Scan for the cell matching the given text and deliver its [x, y] coordinate at center. 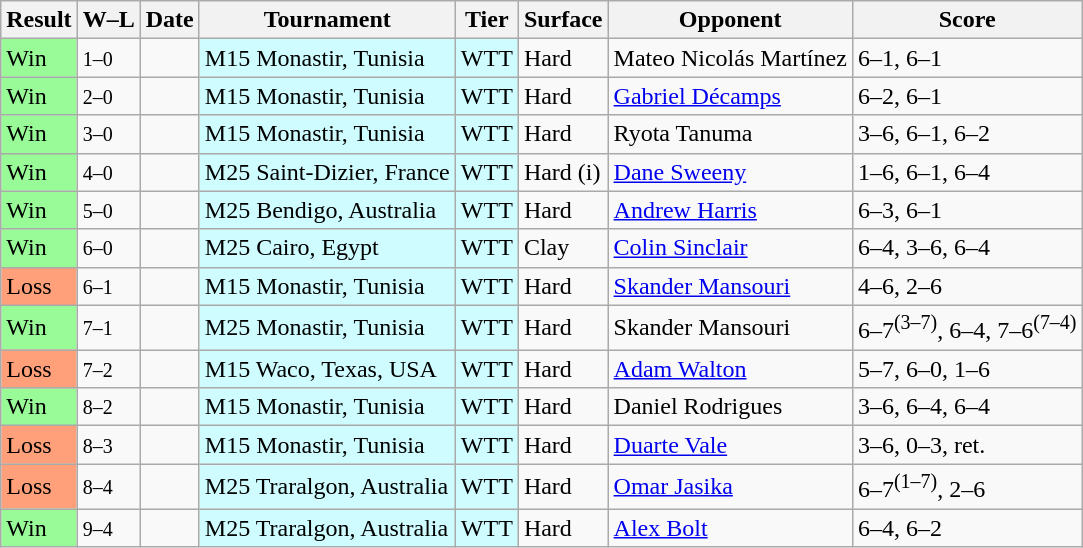
5–7, 6–0, 1–6 [967, 369]
6–4, 3–6, 6–4 [967, 248]
Daniel Rodrigues [730, 407]
Tournament [327, 20]
7–1 [108, 328]
Alex Bolt [730, 528]
6–3, 6–1 [967, 210]
5–0 [108, 210]
6–7(3–7), 6–4, 7–6(7–4) [967, 328]
6–0 [108, 248]
Dane Sweeny [730, 172]
9–4 [108, 528]
6–2, 6–1 [967, 96]
M25 Saint-Dizier, France [327, 172]
6–1, 6–1 [967, 58]
2–0 [108, 96]
6–7(1–7), 2–6 [967, 486]
6–1 [108, 286]
3–6, 0–3, ret. [967, 445]
6–4, 6–2 [967, 528]
Clay [563, 248]
7–2 [108, 369]
1–6, 6–1, 6–4 [967, 172]
Colin Sinclair [730, 248]
3–0 [108, 134]
Mateo Nicolás Martínez [730, 58]
8–2 [108, 407]
W–L [108, 20]
Andrew Harris [730, 210]
8–3 [108, 445]
Score [967, 20]
Surface [563, 20]
Tier [486, 20]
Ryota Tanuma [730, 134]
M25 Monastir, Tunisia [327, 328]
M15 Waco, Texas, USA [327, 369]
Adam Walton [730, 369]
Hard (i) [563, 172]
Opponent [730, 20]
1–0 [108, 58]
Date [170, 20]
8–4 [108, 486]
Gabriel Décamps [730, 96]
M25 Bendigo, Australia [327, 210]
M25 Cairo, Egypt [327, 248]
Result [39, 20]
3–6, 6–1, 6–2 [967, 134]
4–0 [108, 172]
4–6, 2–6 [967, 286]
Duarte Vale [730, 445]
Omar Jasika [730, 486]
3–6, 6–4, 6–4 [967, 407]
